Pinpoint the cell where the given text exists, returning its [x, y] midpoint coordinate. 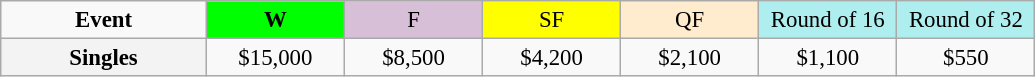
$2,100 [690, 58]
Event [104, 20]
$8,500 [413, 58]
Round of 16 [828, 20]
Singles [104, 58]
$1,100 [828, 58]
F [413, 20]
$4,200 [552, 58]
$550 [966, 58]
Round of 32 [966, 20]
SF [552, 20]
W [275, 20]
QF [690, 20]
$15,000 [275, 58]
